Identify which cell holds the provided text, then report its [x, y] central coordinate. 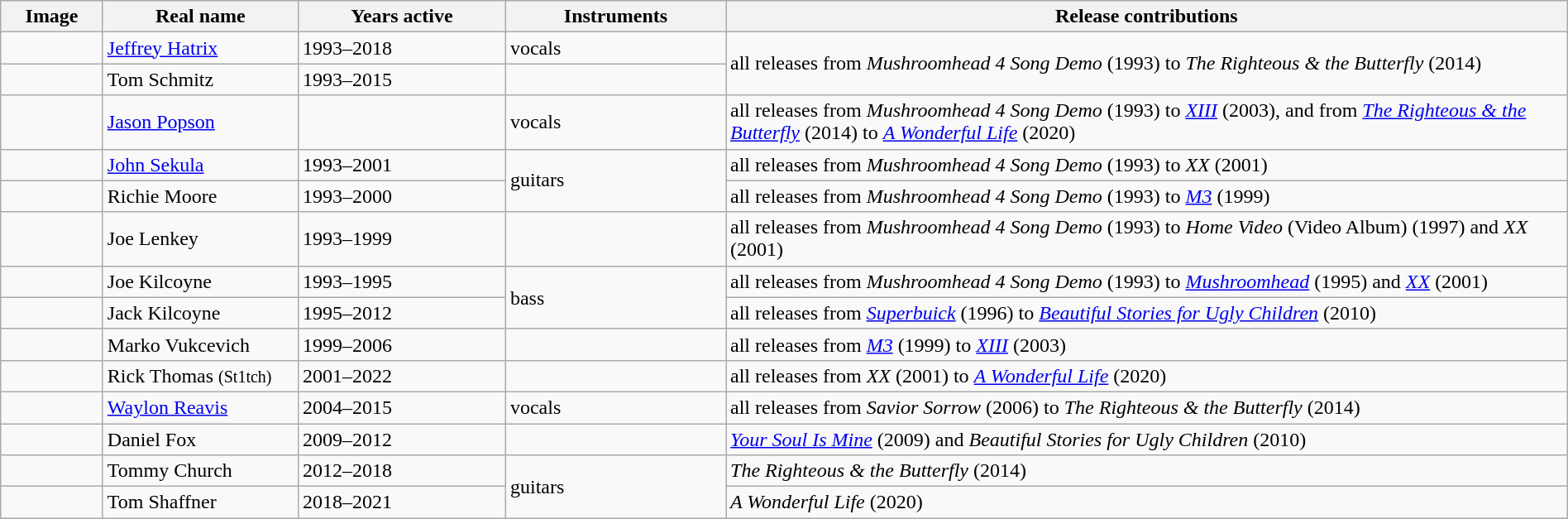
The Righteous & the Butterfly (2014) [1147, 471]
all releases from Mushroomhead 4 Song Demo (1993) to XIII (2003), and from The Righteous & the Butterfly (2014) to A Wonderful Life (2020) [1147, 123]
Years active [402, 17]
1993–2018 [402, 48]
Your Soul Is Mine (2009) and Beautiful Stories for Ugly Children (2010) [1147, 440]
all releases from Mushroomhead 4 Song Demo (1993) to M3 (1999) [1147, 196]
Instruments [615, 17]
Real name [200, 17]
Joe Lenkey [200, 238]
Release contributions [1147, 17]
Rick Thomas (St1tch) [200, 376]
1993–1995 [402, 281]
2012–2018 [402, 471]
Marko Vukcevich [200, 344]
2001–2022 [402, 376]
Jack Kilcoyne [200, 313]
Image [52, 17]
all releases from M3 (1999) to XIII (2003) [1147, 344]
bass [615, 297]
1993–2015 [402, 79]
all releases from XX (2001) to A Wonderful Life (2020) [1147, 376]
1993–2001 [402, 165]
Tom Schmitz [200, 79]
all releases from Superbuick (1996) to Beautiful Stories for Ugly Children (2010) [1147, 313]
all releases from Mushroomhead 4 Song Demo (1993) to XX (2001) [1147, 165]
Waylon Reavis [200, 407]
1993–2000 [402, 196]
all releases from Mushroomhead 4 Song Demo (1993) to The Righteous & the Butterfly (2014) [1147, 64]
Jeffrey Hatrix [200, 48]
Tom Shaffner [200, 502]
Jason Popson [200, 123]
2018–2021 [402, 502]
all releases from Mushroomhead 4 Song Demo (1993) to Home Video (Video Album) (1997) and XX (2001) [1147, 238]
1999–2006 [402, 344]
Daniel Fox [200, 440]
John Sekula [200, 165]
2004–2015 [402, 407]
1995–2012 [402, 313]
2009–2012 [402, 440]
all releases from Savior Sorrow (2006) to The Righteous & the Butterfly (2014) [1147, 407]
A Wonderful Life (2020) [1147, 502]
Tommy Church [200, 471]
Joe Kilcoyne [200, 281]
1993–1999 [402, 238]
all releases from Mushroomhead 4 Song Demo (1993) to Mushroomhead (1995) and XX (2001) [1147, 281]
Richie Moore [200, 196]
